Search for the cell housing the specified text and yield its [X, Y] center coordinate. 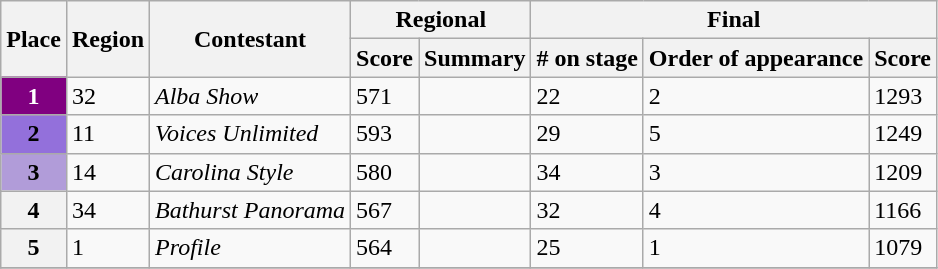
593 [385, 134]
Contestant [250, 39]
22 [587, 96]
11 [108, 134]
Regional [441, 20]
Profile [250, 248]
1166 [903, 210]
1249 [903, 134]
Voices Unlimited [250, 134]
571 [385, 96]
25 [587, 248]
1209 [903, 172]
1293 [903, 96]
Final [734, 20]
# on stage [587, 58]
567 [385, 210]
Region [108, 39]
580 [385, 172]
564 [385, 248]
Order of appearance [756, 58]
Summary [475, 58]
29 [587, 134]
Carolina Style [250, 172]
Place [34, 39]
Alba Show [250, 96]
Bathurst Panorama [250, 210]
14 [108, 172]
1079 [903, 248]
